Scan for the cell matching the given text and deliver its [x, y] coordinate at center. 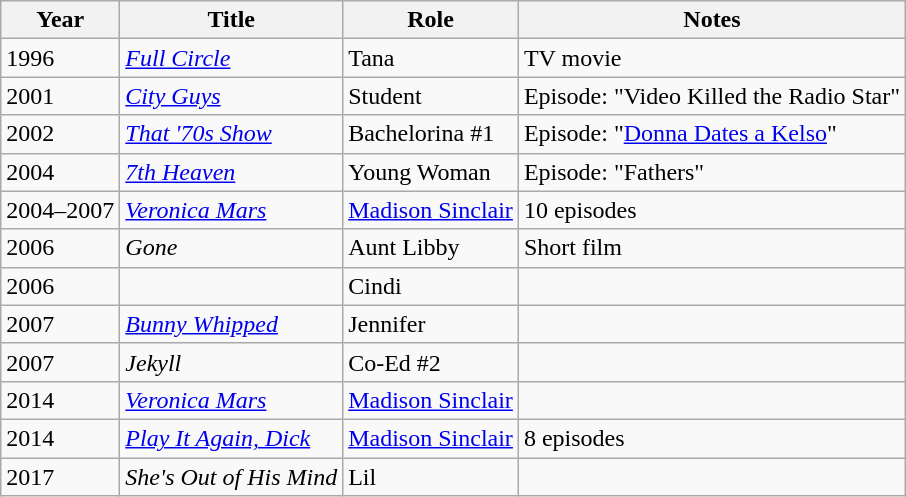
Year [60, 20]
Bunny Whipped [232, 324]
Play It Again, Dick [232, 438]
She's Out of His Mind [232, 477]
Co-Ed #2 [431, 362]
TV movie [712, 58]
8 episodes [712, 438]
2004 [60, 172]
Tana [431, 58]
Lil [431, 477]
Episode: "Fathers" [712, 172]
Young Woman [431, 172]
Episode: "Donna Dates a Kelso" [712, 134]
1996 [60, 58]
Title [232, 20]
City Guys [232, 96]
Short film [712, 248]
Role [431, 20]
Cindi [431, 286]
7th Heaven [232, 172]
10 episodes [712, 210]
Episode: "Video Killed the Radio Star" [712, 96]
2002 [60, 134]
Jekyll [232, 362]
Jennifer [431, 324]
That '70s Show [232, 134]
2017 [60, 477]
Notes [712, 20]
Aunt Libby [431, 248]
Bachelorina #1 [431, 134]
2004–2007 [60, 210]
Student [431, 96]
Gone [232, 248]
Full Circle [232, 58]
2001 [60, 96]
